Identify which cell holds the provided text, then report its (x, y) central coordinate. 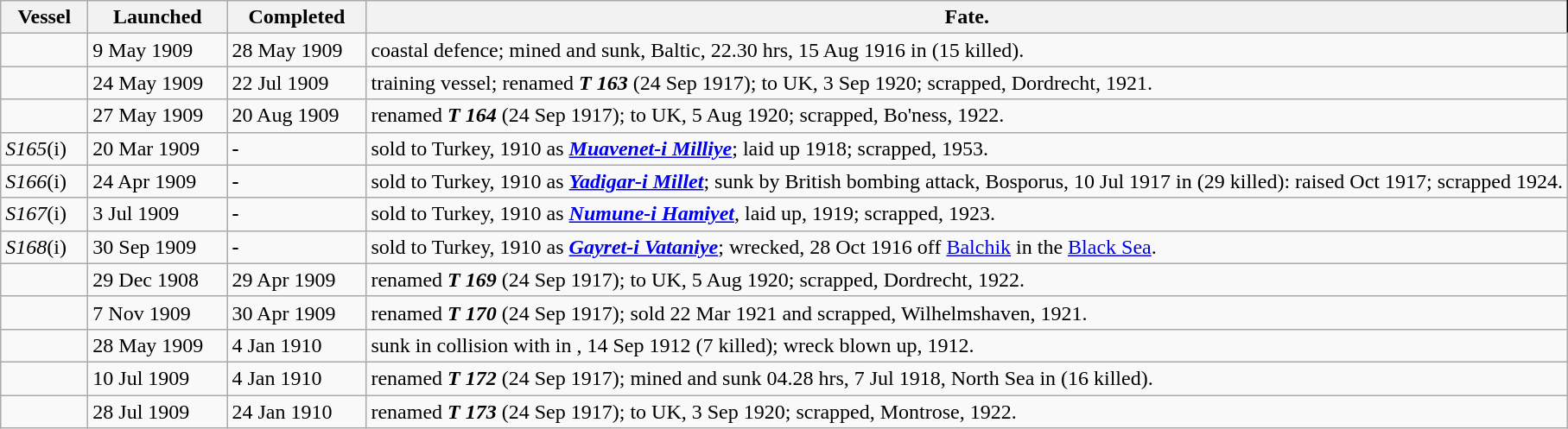
7 Nov 1909 (157, 312)
sold to Turkey, 1910 as Yadigar-i Millet; sunk by British bombing attack, Bosporus, 10 Jul 1917 in (29 killed): raised Oct 1917; scrapped 1924. (968, 181)
Completed (297, 17)
27 May 1909 (157, 116)
29 Dec 1908 (157, 280)
renamed T 164 (24 Sep 1917); to UK, 5 Aug 1920; scrapped, Bo'ness, 1922. (968, 116)
20 Mar 1909 (157, 148)
S168(i) (45, 247)
Launched (157, 17)
S165(i) (45, 148)
renamed T 173 (24 Sep 1917); to UK, 3 Sep 1920; scrapped, Montrose, 1922. (968, 412)
3 Jul 1909 (157, 214)
sold to Turkey, 1910 as Numune-i Hamiyet, laid up, 1919; scrapped, 1923. (968, 214)
training vessel; renamed T 163 (24 Sep 1917); to UK, 3 Sep 1920; scrapped, Dordrecht, 1921. (968, 83)
10 Jul 1909 (157, 378)
sunk in collision with in , 14 Sep 1912 (7 killed); wreck blown up, 1912. (968, 345)
renamed T 170 (24 Sep 1917); sold 22 Mar 1921 and scrapped, Wilhelmshaven, 1921. (968, 312)
29 Apr 1909 (297, 280)
S166(i) (45, 181)
S167(i) (45, 214)
24 Jan 1910 (297, 412)
24 May 1909 (157, 83)
20 Aug 1909 (297, 116)
coastal defence; mined and sunk, Baltic, 22.30 hrs, 15 Aug 1916 in (15 killed). (968, 50)
30 Sep 1909 (157, 247)
24 Apr 1909 (157, 181)
renamed T 172 (24 Sep 1917); mined and sunk 04.28 hrs, 7 Jul 1918, North Sea in (16 killed). (968, 378)
sold to Turkey, 1910 as Muavenet-i Milliye; laid up 1918; scrapped, 1953. (968, 148)
9 May 1909 (157, 50)
30 Apr 1909 (297, 312)
22 Jul 1909 (297, 83)
28 Jul 1909 (157, 412)
Vessel (45, 17)
renamed T 169 (24 Sep 1917); to UK, 5 Aug 1920; scrapped, Dordrecht, 1922. (968, 280)
sold to Turkey, 1910 as Gayret-i Vataniye; wrecked, 28 Oct 1916 off Balchik in the Black Sea. (968, 247)
Fate. (968, 17)
